Scan for the cell matching the given text and deliver its (X, Y) coordinate at center. 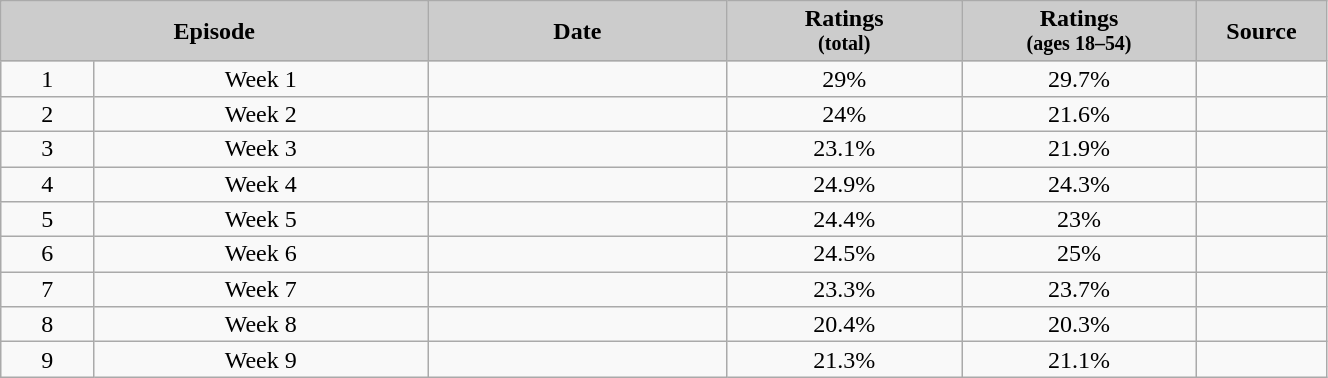
23.7% (1080, 290)
21.1% (1080, 360)
9 (48, 360)
Week 4 (261, 184)
21.6% (1080, 114)
Week 2 (261, 114)
Episode (214, 32)
Week 1 (261, 78)
23.1% (844, 148)
25% (1080, 254)
24.3% (1080, 184)
29% (844, 78)
24.4% (844, 220)
20.3% (1080, 324)
24.9% (844, 184)
1 (48, 78)
7 (48, 290)
Week 7 (261, 290)
23% (1080, 220)
20.4% (844, 324)
Date (578, 32)
2 (48, 114)
3 (48, 148)
Source (1262, 32)
8 (48, 324)
Week 5 (261, 220)
5 (48, 220)
24% (844, 114)
29.7% (1080, 78)
24.5% (844, 254)
Week 6 (261, 254)
4 (48, 184)
Week 9 (261, 360)
21.9% (1080, 148)
Ratings(ages 18–54) (1080, 32)
Week 8 (261, 324)
21.3% (844, 360)
6 (48, 254)
Week 3 (261, 148)
23.3% (844, 290)
Ratings(total) (844, 32)
